Output the (X, Y) coordinate of the center of the cell containing the given text.  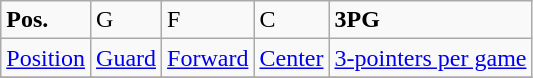
Forward (208, 58)
G (126, 20)
Guard (126, 58)
C (292, 20)
3PG (430, 20)
Position (46, 58)
F (208, 20)
Center (292, 58)
3-pointers per game (430, 58)
Pos. (46, 20)
